Search for the cell housing the specified text and yield its (x, y) center coordinate. 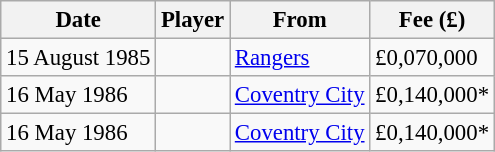
Player (193, 20)
Fee (£) (432, 20)
Rangers (300, 58)
15 August 1985 (78, 58)
From (300, 20)
£0,070,000 (432, 58)
Date (78, 20)
